Provide the [X, Y] coordinate of the cell's center where the given text is located.  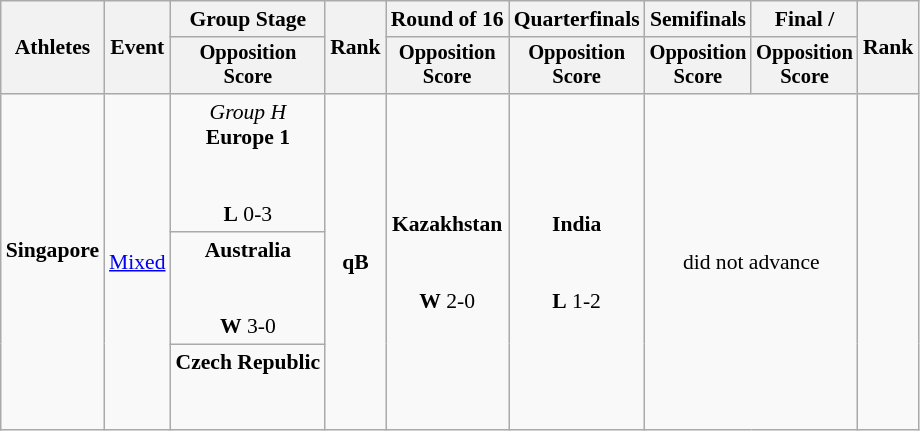
Quarterfinals [577, 19]
did not advance [752, 262]
Athletes [52, 48]
qB [356, 262]
AustraliaW 3-0 [248, 288]
IndiaL 1-2 [577, 262]
Semifinals [698, 19]
Round of 16 [448, 19]
Mixed [137, 262]
Singapore [52, 262]
Event [137, 48]
KazakhstanW 2-0 [448, 262]
Group HEurope 1L 0-3 [248, 163]
Final / [804, 19]
Czech Republic [248, 388]
Group Stage [248, 19]
